Search for the cell housing the specified text and yield its [x, y] center coordinate. 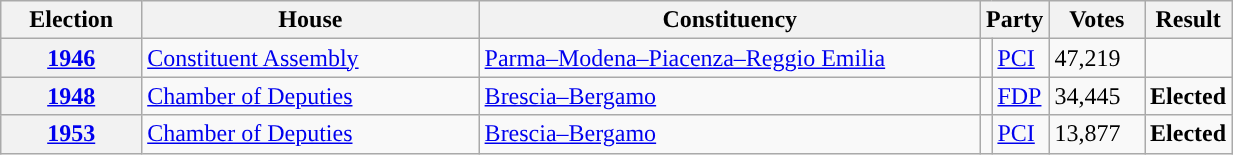
Party [1014, 20]
47,219 [1097, 58]
Votes [1097, 20]
1953 [72, 134]
Election [72, 20]
13,877 [1097, 134]
1948 [72, 96]
Constituent Assembly [310, 58]
Parma–Modena–Piacenza–Reggio Emilia [730, 58]
FDP [1020, 96]
House [310, 20]
1946 [72, 58]
34,445 [1097, 96]
Result [1188, 20]
Constituency [730, 20]
